Extract the (x, y) coordinate from the center of the cell holding the provided text.  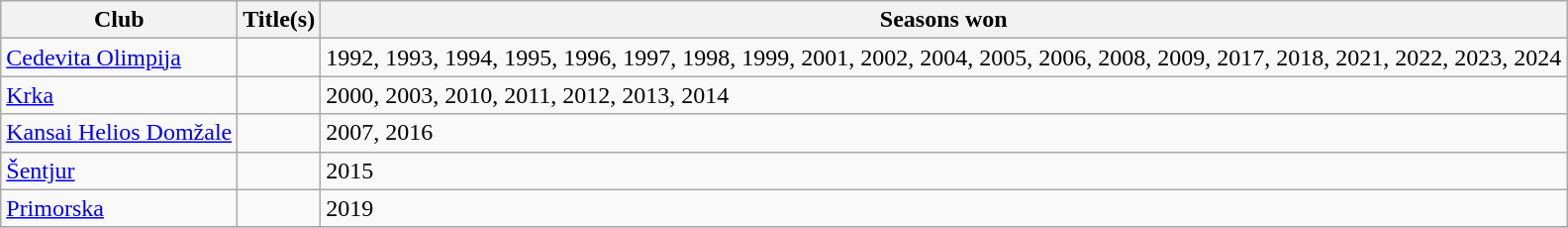
Krka (119, 95)
2007, 2016 (944, 133)
Kansai Helios Domžale (119, 133)
Šentjur (119, 171)
Primorska (119, 208)
1992, 1993, 1994, 1995, 1996, 1997, 1998, 1999, 2001, 2002, 2004, 2005, 2006, 2008, 2009, 2017, 2018, 2021, 2022, 2023, 2024 (944, 57)
Club (119, 20)
Title(s) (279, 20)
Cedevita Olimpija (119, 57)
2000, 2003, 2010, 2011, 2012, 2013, 2014 (944, 95)
2015 (944, 171)
Seasons won (944, 20)
2019 (944, 208)
